Identify which cell holds the provided text, then report its (X, Y) central coordinate. 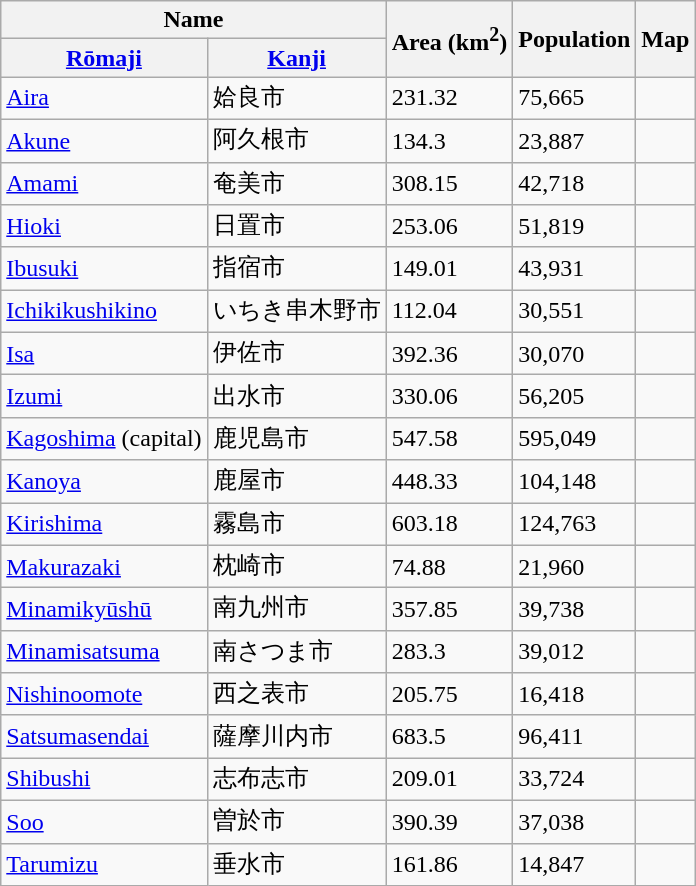
134.3 (450, 140)
33,724 (574, 780)
Aira (104, 98)
357.85 (450, 610)
南九州市 (296, 610)
指宿市 (296, 268)
124,763 (574, 524)
日置市 (296, 226)
阿久根市 (296, 140)
いちき串木野市 (296, 312)
Tarumizu (104, 864)
283.3 (450, 652)
392.36 (450, 354)
Kanoya (104, 482)
伊佐市 (296, 354)
Amami (104, 184)
30,551 (574, 312)
Rōmaji (104, 58)
56,205 (574, 396)
Soo (104, 822)
垂水市 (296, 864)
96,411 (574, 736)
43,931 (574, 268)
南さつま市 (296, 652)
Kagoshima (capital) (104, 438)
21,960 (574, 566)
161.86 (450, 864)
Shibushi (104, 780)
74.88 (450, 566)
Kanji (296, 58)
Ichikikushikino (104, 312)
547.58 (450, 438)
Makurazaki (104, 566)
603.18 (450, 524)
Minamikyūshū (104, 610)
鹿児島市 (296, 438)
390.39 (450, 822)
209.01 (450, 780)
Izumi (104, 396)
薩摩川内市 (296, 736)
曽於市 (296, 822)
112.04 (450, 312)
448.33 (450, 482)
51,819 (574, 226)
奄美市 (296, 184)
Akune (104, 140)
330.06 (450, 396)
253.06 (450, 226)
104,148 (574, 482)
Satsumasendai (104, 736)
Map (666, 39)
霧島市 (296, 524)
Nishinoomote (104, 694)
16,418 (574, 694)
683.5 (450, 736)
14,847 (574, 864)
149.01 (450, 268)
枕崎市 (296, 566)
Name (194, 20)
39,012 (574, 652)
Isa (104, 354)
23,887 (574, 140)
Kirishima (104, 524)
Ibusuki (104, 268)
75,665 (574, 98)
42,718 (574, 184)
Hioki (104, 226)
30,070 (574, 354)
出水市 (296, 396)
205.75 (450, 694)
595,049 (574, 438)
Minamisatsuma (104, 652)
鹿屋市 (296, 482)
39,738 (574, 610)
308.15 (450, 184)
志布志市 (296, 780)
231.32 (450, 98)
Area (km2) (450, 39)
Population (574, 39)
姶良市 (296, 98)
西之表市 (296, 694)
37,038 (574, 822)
